Provide the (X, Y) coordinate of the cell's center where the given text is located.  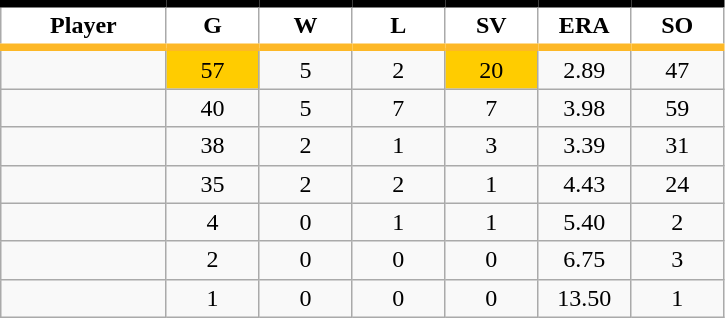
SV (492, 26)
SO (678, 26)
20 (492, 68)
5.40 (584, 222)
40 (212, 108)
3.98 (584, 108)
Player (84, 26)
31 (678, 146)
G (212, 26)
57 (212, 68)
6.75 (584, 260)
4 (212, 222)
W (306, 26)
35 (212, 184)
ERA (584, 26)
38 (212, 146)
59 (678, 108)
L (398, 26)
24 (678, 184)
4.43 (584, 184)
47 (678, 68)
2.89 (584, 68)
13.50 (584, 298)
3.39 (584, 146)
